Provide the (X, Y) coordinate of the cell's center where the given text is located.  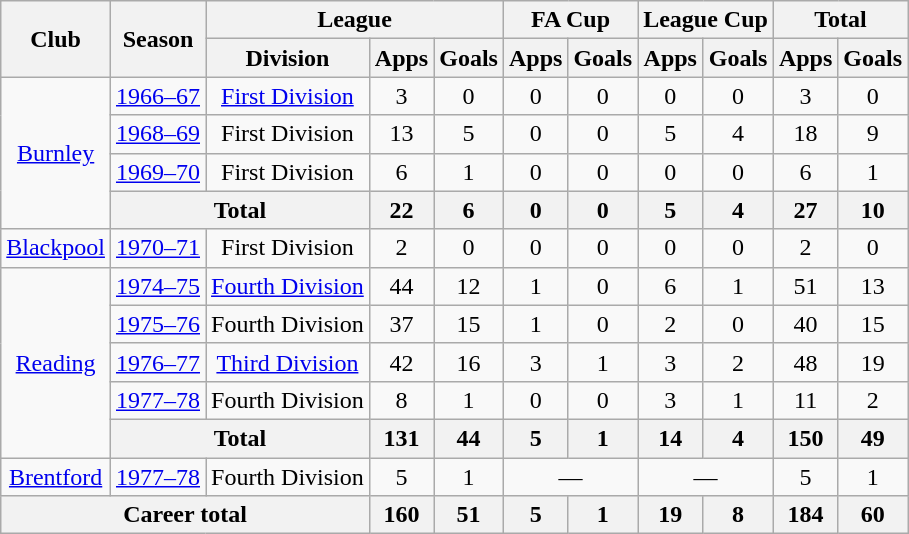
48 (805, 362)
1975–76 (158, 324)
Club (56, 39)
40 (805, 324)
Third Division (288, 362)
9 (873, 134)
184 (805, 515)
49 (873, 438)
1976–77 (158, 362)
1974–75 (158, 286)
1970–71 (158, 248)
Season (158, 39)
Burnley (56, 153)
League Cup (706, 20)
10 (873, 210)
14 (670, 438)
League (355, 20)
160 (401, 515)
37 (401, 324)
150 (805, 438)
12 (469, 286)
60 (873, 515)
11 (805, 400)
Brentford (56, 477)
Blackpool (56, 248)
FA Cup (570, 20)
Reading (56, 362)
18 (805, 134)
27 (805, 210)
131 (401, 438)
1966–67 (158, 96)
Career total (186, 515)
22 (401, 210)
1968–69 (158, 134)
42 (401, 362)
1969–70 (158, 172)
16 (469, 362)
Division (288, 58)
